Output the [x, y] coordinate of the center of the cell containing the given text.  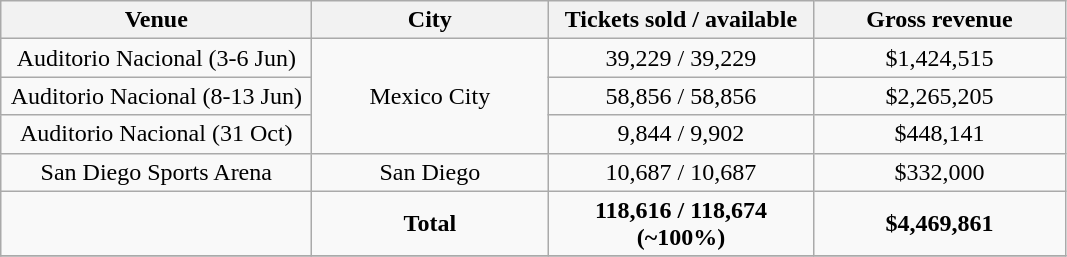
$448,141 [940, 134]
$1,424,515 [940, 58]
City [430, 20]
10,687 / 10,687 [681, 172]
118,616 / 118,674 (~100%) [681, 224]
Gross revenue [940, 20]
39,229 / 39,229 [681, 58]
Auditorio Nacional (8-13 Jun) [156, 96]
Tickets sold / available [681, 20]
San Diego Sports Arena [156, 172]
$4,469,861 [940, 224]
Total [430, 224]
$332,000 [940, 172]
Venue [156, 20]
$2,265,205 [940, 96]
58,856 / 58,856 [681, 96]
Auditorio Nacional (3-6 Jun) [156, 58]
San Diego [430, 172]
Mexico City [430, 96]
Auditorio Nacional (31 Oct) [156, 134]
9,844 / 9,902 [681, 134]
